Find where the given text appears and provide that cell's center as (X, Y) coordinate. 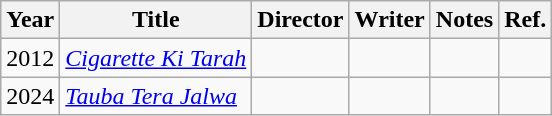
2024 (30, 96)
Writer (390, 20)
Director (300, 20)
Ref. (526, 20)
Tauba Tera Jalwa (156, 96)
Cigarette Ki Tarah (156, 58)
Notes (464, 20)
2012 (30, 58)
Year (30, 20)
Title (156, 20)
